Return (X, Y) of the center of cell containing provided text 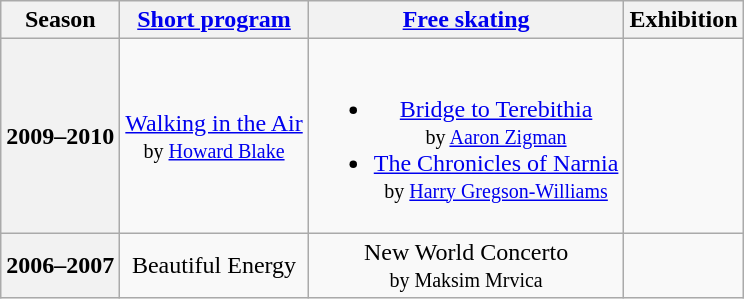
New World Concerto by Maksim Mrvica (466, 266)
Walking in the Air by Howard Blake (214, 136)
Exhibition (684, 20)
2006–2007 (60, 266)
Season (60, 20)
Bridge to Terebithia by Aaron ZigmanThe Chronicles of Narnia by Harry Gregson-Williams (466, 136)
2009–2010 (60, 136)
Short program (214, 20)
Free skating (466, 20)
Beautiful Energy (214, 266)
